Extract the [x, y] coordinate from the center of the cell holding the provided text.  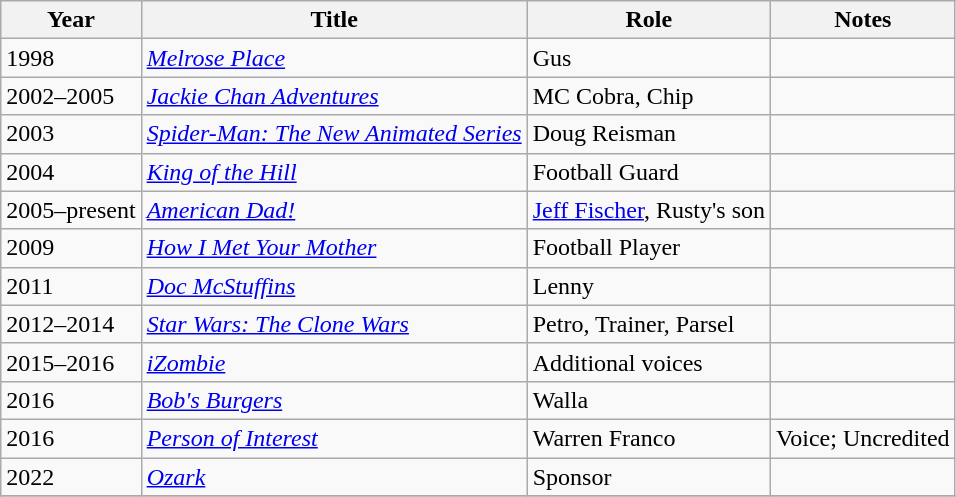
iZombie [334, 362]
Voice; Uncredited [864, 438]
Jackie Chan Adventures [334, 96]
2009 [71, 248]
Gus [648, 58]
2015–2016 [71, 362]
Year [71, 20]
Star Wars: The Clone Wars [334, 324]
1998 [71, 58]
2012–2014 [71, 324]
2002–2005 [71, 96]
Person of Interest [334, 438]
Notes [864, 20]
2004 [71, 172]
Lenny [648, 286]
Ozark [334, 477]
Petro, Trainer, Parsel [648, 324]
2011 [71, 286]
Jeff Fischer, Rusty's son [648, 210]
Additional voices [648, 362]
Title [334, 20]
Football Player [648, 248]
MC Cobra, Chip [648, 96]
Football Guard [648, 172]
Warren Franco [648, 438]
Doc McStuffins [334, 286]
American Dad! [334, 210]
2022 [71, 477]
2003 [71, 134]
Sponsor [648, 477]
Spider-Man: The New Animated Series [334, 134]
Bob's Burgers [334, 400]
Melrose Place [334, 58]
Walla [648, 400]
2005–present [71, 210]
Doug Reisman [648, 134]
How I Met Your Mother [334, 248]
King of the Hill [334, 172]
Role [648, 20]
